Extract the [X, Y] coordinate from the center of the cell holding the provided text.  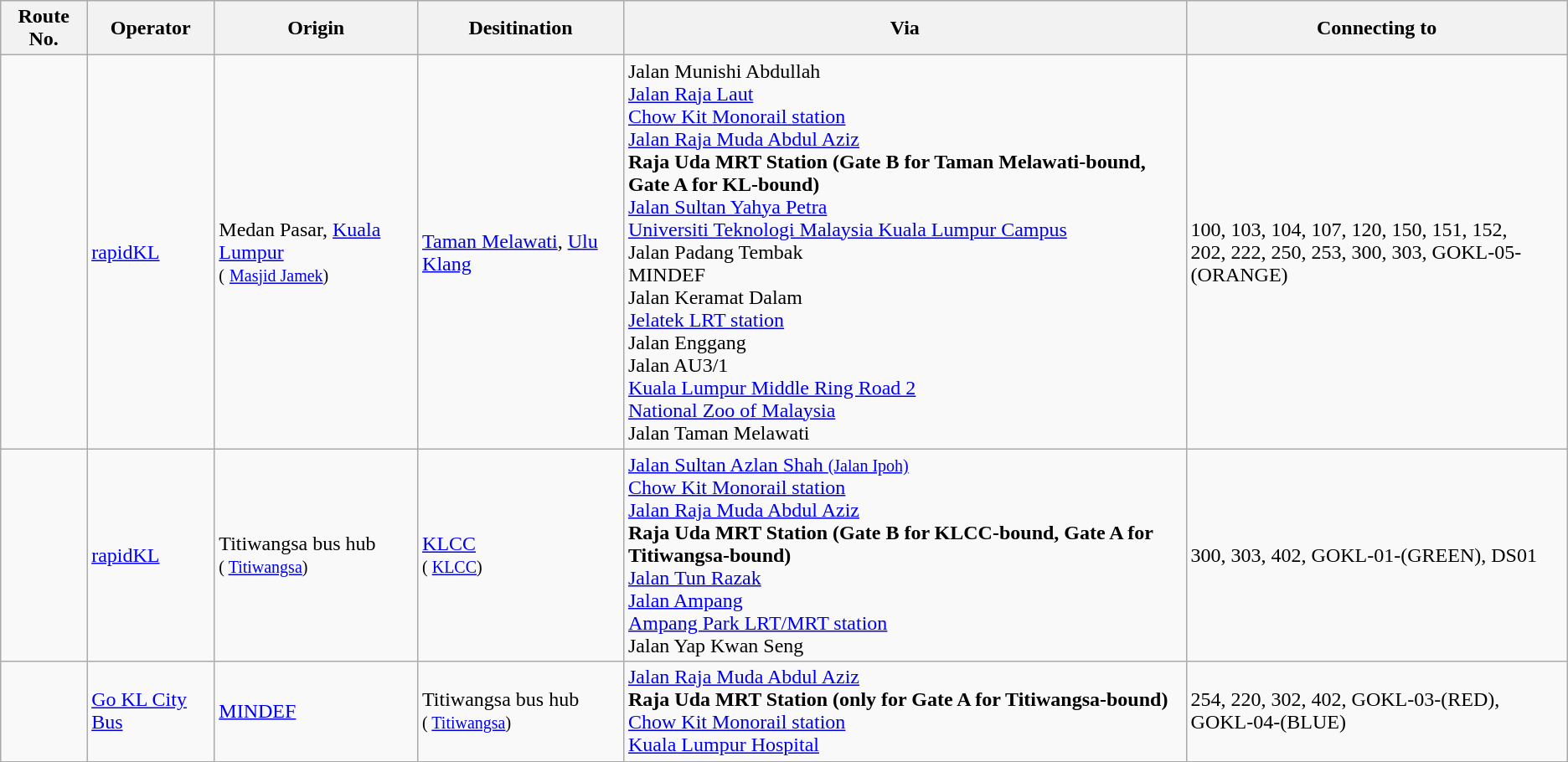
Go KL City Bus [151, 712]
Taman Melawati, Ulu Klang [521, 252]
Connecting to [1377, 28]
Medan Pasar, Kuala Lumpur( Masjid Jamek) [317, 252]
Operator [151, 28]
MINDEF [317, 712]
254, 220, 302, 402, GOKL-03-(RED), GOKL-04-(BLUE) [1377, 712]
300, 303, 402, GOKL-01-(GREEN), DS01 [1377, 555]
Via [905, 28]
Origin [317, 28]
KLCC( KLCC) [521, 555]
Desitination [521, 28]
100, 103, 104, 107, 120, 150, 151, 152, 202, 222, 250, 253, 300, 303, GOKL-05-(ORANGE) [1377, 252]
Jalan Raja Muda Abdul Aziz Raja Uda MRT Station (only for Gate A for Titiwangsa-bound) Chow Kit Monorail stationKuala Lumpur Hospital [905, 712]
Route No. [44, 28]
